For the text-containing cell, return its midpoint in [x, y] coordinate format. 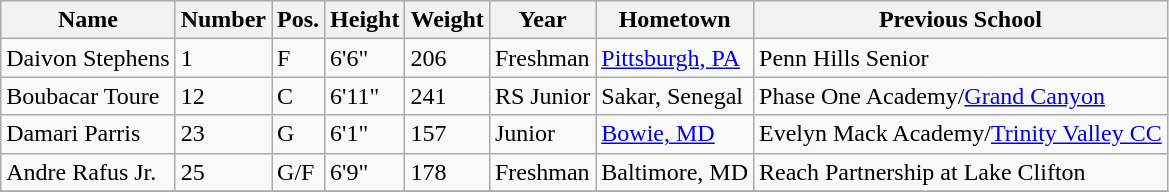
241 [447, 96]
1 [223, 58]
Boubacar Toure [88, 96]
G/F [298, 172]
157 [447, 134]
Pittsburgh, PA [675, 58]
RS Junior [542, 96]
Andre Rafus Jr. [88, 172]
6'1" [365, 134]
Reach Partnership at Lake Clifton [961, 172]
206 [447, 58]
12 [223, 96]
Sakar, Senegal [675, 96]
Daivon Stephens [88, 58]
G [298, 134]
Penn Hills Senior [961, 58]
Evelyn Mack Academy/Trinity Valley CC [961, 134]
Year [542, 20]
Bowie, MD [675, 134]
Name [88, 20]
Height [365, 20]
Damari Parris [88, 134]
Number [223, 20]
178 [447, 172]
Pos. [298, 20]
6'9" [365, 172]
6'11" [365, 96]
Weight [447, 20]
Previous School [961, 20]
23 [223, 134]
6'6" [365, 58]
Hometown [675, 20]
Baltimore, MD [675, 172]
F [298, 58]
25 [223, 172]
C [298, 96]
Junior [542, 134]
Phase One Academy/Grand Canyon [961, 96]
